Output the (x, y) coordinate of the center of the cell containing the given text.  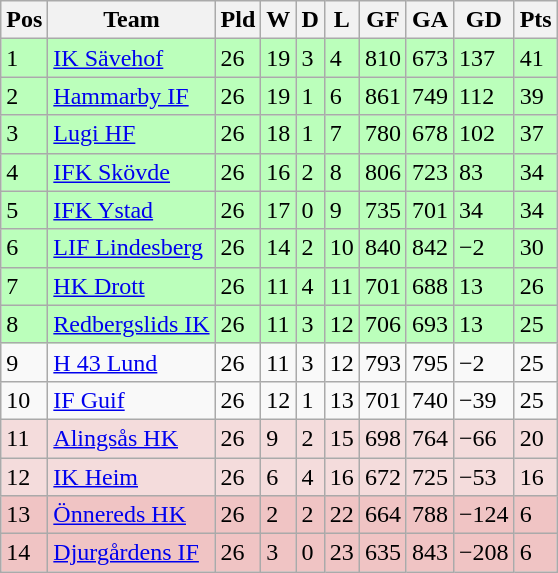
39 (536, 96)
83 (484, 172)
Hammarby IF (132, 96)
806 (382, 172)
749 (430, 96)
Önnereds HK (132, 515)
664 (382, 515)
18 (278, 134)
Lugi HF (132, 134)
D (310, 20)
IF Guif (132, 400)
Pos (24, 20)
−208 (484, 553)
30 (536, 248)
840 (382, 248)
693 (430, 324)
843 (430, 553)
20 (536, 438)
793 (382, 362)
137 (484, 58)
−39 (484, 400)
Pld (238, 20)
788 (430, 515)
−124 (484, 515)
102 (484, 134)
112 (484, 96)
IFK Ystad (132, 210)
23 (342, 553)
740 (430, 400)
HK Drott (132, 286)
GA (430, 20)
Redbergslids IK (132, 324)
706 (382, 324)
W (278, 20)
15 (342, 438)
LIF Lindesberg (132, 248)
780 (382, 134)
17 (278, 210)
GD (484, 20)
678 (430, 134)
842 (430, 248)
698 (382, 438)
−66 (484, 438)
764 (430, 438)
735 (382, 210)
795 (430, 362)
IK Heim (132, 477)
22 (342, 515)
L (342, 20)
725 (430, 477)
635 (382, 553)
672 (382, 477)
Team (132, 20)
Djurgårdens IF (132, 553)
Alingsås HK (132, 438)
5 (24, 210)
810 (382, 58)
37 (536, 134)
688 (430, 286)
Pts (536, 20)
41 (536, 58)
H 43 Lund (132, 362)
−53 (484, 477)
IFK Skövde (132, 172)
723 (430, 172)
GF (382, 20)
673 (430, 58)
861 (382, 96)
IK Sävehof (132, 58)
